Locate the cell with the specified text and output its [X, Y] center coordinate. 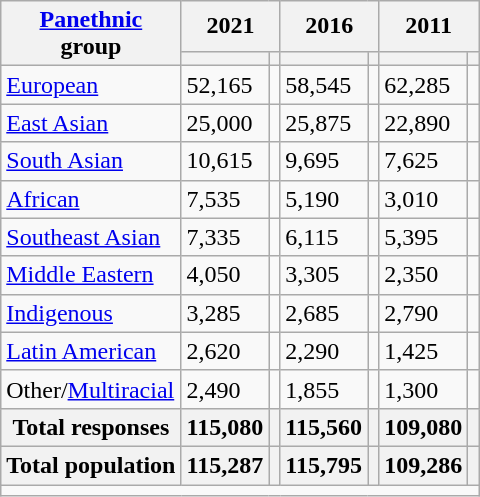
2,620 [225, 351]
Latin American [91, 351]
5,395 [424, 237]
European [91, 85]
7,335 [225, 237]
115,795 [324, 465]
115,080 [225, 427]
2021 [230, 26]
2,350 [424, 275]
1,300 [424, 389]
9,695 [324, 161]
3,285 [225, 313]
7,625 [424, 161]
Total population [91, 465]
6,115 [324, 237]
3,010 [424, 199]
South Asian [91, 161]
7,535 [225, 199]
Panethnicgroup [91, 34]
115,560 [324, 427]
African [91, 199]
Middle Eastern [91, 275]
2,490 [225, 389]
East Asian [91, 123]
2011 [429, 26]
4,050 [225, 275]
1,425 [424, 351]
58,545 [324, 85]
Indigenous [91, 313]
2016 [330, 26]
109,286 [424, 465]
2,685 [324, 313]
10,615 [225, 161]
25,000 [225, 123]
Other/Multiracial [91, 389]
1,855 [324, 389]
62,285 [424, 85]
115,287 [225, 465]
2,790 [424, 313]
5,190 [324, 199]
25,875 [324, 123]
2,290 [324, 351]
52,165 [225, 85]
109,080 [424, 427]
22,890 [424, 123]
3,305 [324, 275]
Southeast Asian [91, 237]
Total responses [91, 427]
